Find where the given text appears and provide that cell's center as (X, Y) coordinate. 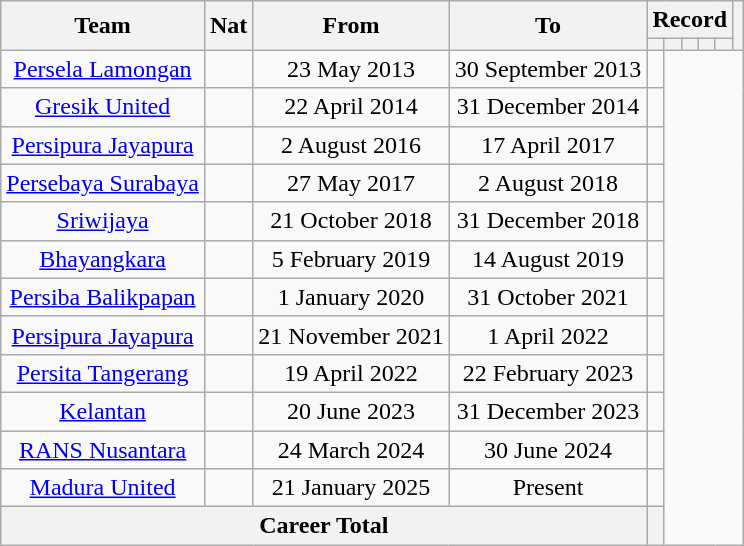
Persebaya Surabaya (103, 183)
1 January 2020 (351, 297)
2 August 2018 (548, 183)
From (351, 26)
22 April 2014 (351, 107)
30 June 2024 (548, 449)
Career Total (324, 526)
Bhayangkara (103, 259)
22 February 2023 (548, 373)
Sriwijaya (103, 221)
Persita Tangerang (103, 373)
24 March 2024 (351, 449)
19 April 2022 (351, 373)
27 May 2017 (351, 183)
Madura United (103, 488)
RANS Nusantara (103, 449)
Record (690, 20)
Kelantan (103, 411)
Persela Lamongan (103, 69)
Nat (228, 26)
30 September 2013 (548, 69)
17 April 2017 (548, 145)
Team (103, 26)
Persiba Balikpapan (103, 297)
31 December 2023 (548, 411)
Gresik United (103, 107)
21 November 2021 (351, 335)
Present (548, 488)
1 April 2022 (548, 335)
14 August 2019 (548, 259)
21 January 2025 (351, 488)
20 June 2023 (351, 411)
To (548, 26)
23 May 2013 (351, 69)
31 December 2014 (548, 107)
31 December 2018 (548, 221)
21 October 2018 (351, 221)
5 February 2019 (351, 259)
31 October 2021 (548, 297)
2 August 2016 (351, 145)
